Return [x, y] of the center of cell containing provided text 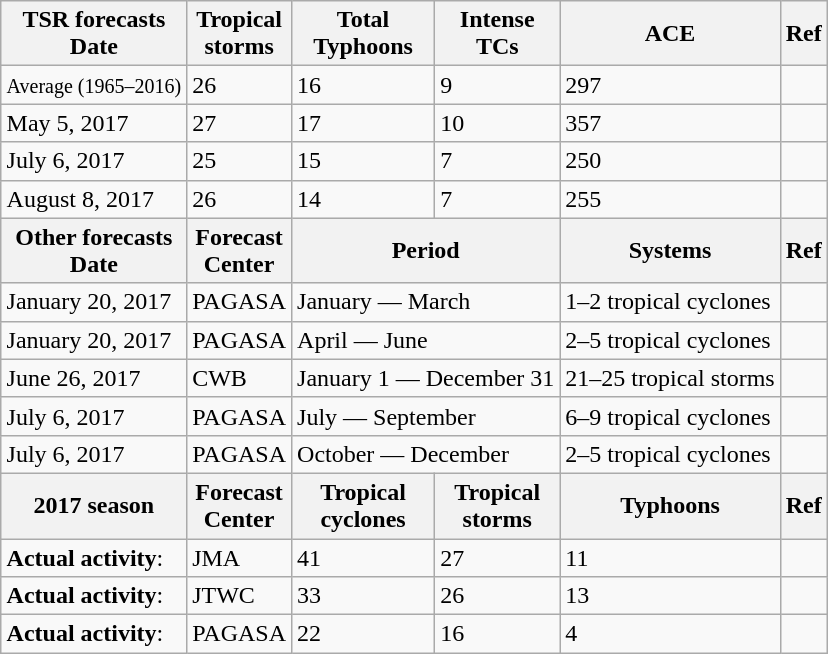
IntenseTCs [498, 34]
CWB [240, 378]
JMA [240, 557]
August 8, 2017 [94, 199]
Average (1965–2016) [94, 85]
2017 season [94, 506]
22 [364, 634]
TotalTyphoons [364, 34]
25 [240, 161]
357 [670, 123]
255 [670, 199]
Other forecastsDate [94, 250]
33 [364, 596]
1–2 tropical cyclones [670, 302]
April — June [426, 340]
TSR forecastsDate [94, 34]
6–9 tropical cyclones [670, 416]
250 [670, 161]
41 [364, 557]
July — September [426, 416]
JTWC [240, 596]
9 [498, 85]
June 26, 2017 [94, 378]
Period [426, 250]
January 1 — December 31 [426, 378]
January — March [426, 302]
13 [670, 596]
14 [364, 199]
17 [364, 123]
October — December [426, 454]
21–25 tropical storms [670, 378]
Tropicalcyclones [364, 506]
4 [670, 634]
May 5, 2017 [94, 123]
ACE [670, 34]
15 [364, 161]
10 [498, 123]
Typhoons [670, 506]
297 [670, 85]
Systems [670, 250]
11 [670, 557]
